Capture the cell that displays the provided text and extract its [X, Y] central coordinate. 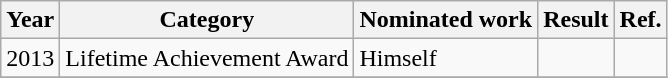
Himself [446, 58]
Category [207, 20]
Ref. [640, 20]
Year [30, 20]
2013 [30, 58]
Nominated work [446, 20]
Lifetime Achievement Award [207, 58]
Result [576, 20]
